Locate the cell with the specified text and output its (X, Y) center coordinate. 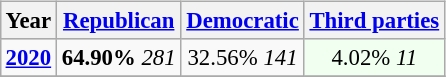
Year (28, 21)
32.56% 141 (242, 58)
Republican (118, 21)
2020 (28, 58)
Democratic (242, 21)
64.90% 281 (118, 58)
4.02% 11 (374, 58)
Third parties (374, 21)
